For the text-containing cell, return its midpoint in (X, Y) coordinate format. 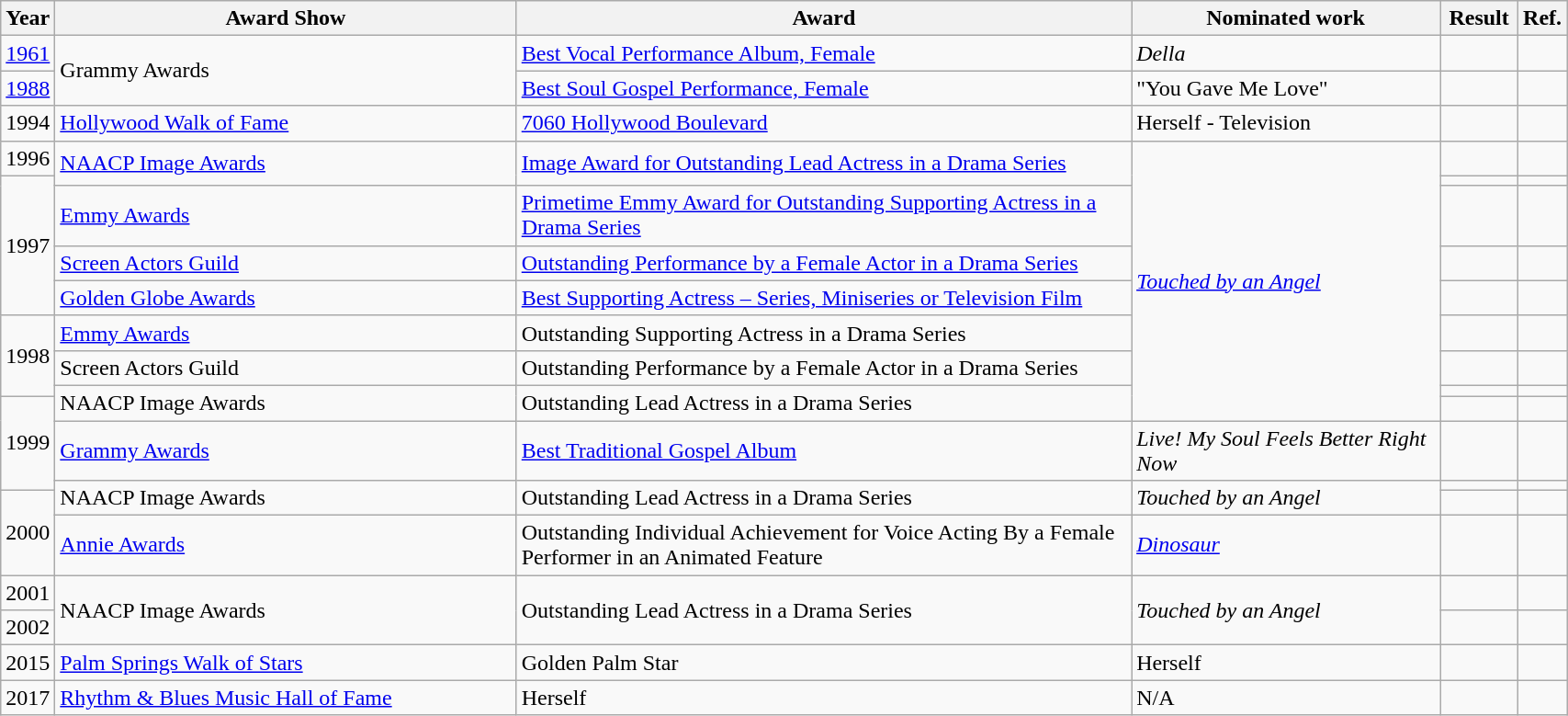
2002 (28, 628)
Rhythm & Blues Music Hall of Fame (286, 698)
1961 (28, 53)
Best Soul Gospel Performance, Female (823, 88)
N/A (1286, 698)
1988 (28, 88)
7060 Hollywood Boulevard (823, 123)
Dinosaur (1286, 546)
1998 (28, 355)
Della (1286, 53)
Ref. (1543, 18)
1999 (28, 443)
Result (1479, 18)
Award Show (286, 18)
Outstanding Individual Achievement for Voice Acting By a Female Performer in an Animated Feature (823, 546)
Hollywood Walk of Fame (286, 123)
1996 (28, 158)
Best Supporting Actress – Series, Miniseries or Television Film (823, 298)
Herself - Television (1286, 123)
2001 (28, 593)
1997 (28, 245)
Best Traditional Gospel Album (823, 450)
Live! My Soul Feels Better Right Now (1286, 450)
2015 (28, 663)
Nominated work (1286, 18)
"You Gave Me Love" (1286, 88)
Golden Palm Star (823, 663)
Annie Awards (286, 546)
1994 (28, 123)
Golden Globe Awards (286, 298)
Palm Springs Walk of Stars (286, 663)
Best Vocal Performance Album, Female (823, 53)
Image Award for Outstanding Lead Actress in a Drama Series (823, 164)
Outstanding Supporting Actress in a Drama Series (823, 333)
2017 (28, 698)
Award (823, 18)
2000 (28, 533)
Primetime Emmy Award for Outstanding Supporting Actress in a Drama Series (823, 215)
Year (28, 18)
